Return the [x, y] coordinate for the center point of the cell that contains the specified text.  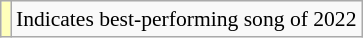
Indicates best-performing song of 2022 [186, 19]
